Capture the cell that displays the provided text and extract its [X, Y] central coordinate. 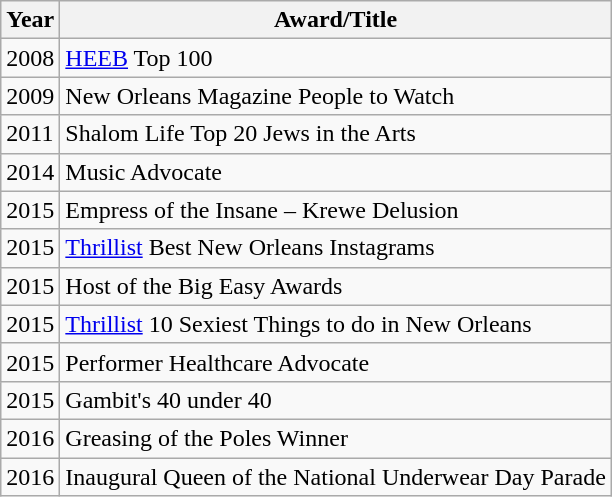
2011 [30, 134]
Performer Healthcare Advocate [336, 362]
2008 [30, 58]
Music Advocate [336, 172]
Greasing of the Poles Winner [336, 438]
2009 [30, 96]
New Orleans Magazine People to Watch [336, 96]
Host of the Big Easy Awards [336, 286]
Gambit's 40 under 40 [336, 400]
Year [30, 20]
Empress of the Insane – Krewe Delusion [336, 210]
Thrillist 10 Sexiest Things to do in New Orleans [336, 324]
HEEB Top 100 [336, 58]
Shalom Life Top 20 Jews in the Arts [336, 134]
2014 [30, 172]
Award/Title [336, 20]
Inaugural Queen of the National Underwear Day Parade [336, 477]
Thrillist Best New Orleans Instagrams [336, 248]
